Detect which cell encompasses the target text, then output its [X, Y] center coordinate. 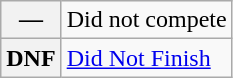
Did not compete [146, 20]
DNF [31, 58]
Did Not Finish [146, 58]
— [31, 20]
